Detect which cell encompasses the target text, then output its (X, Y) center coordinate. 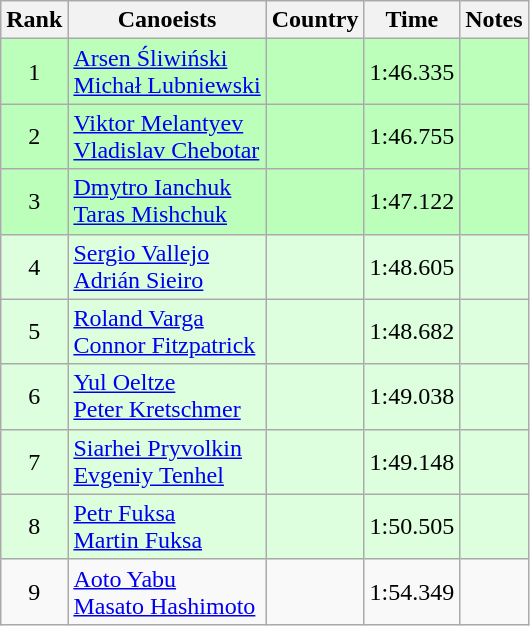
8 (34, 526)
Time (412, 20)
Notes (494, 20)
2 (34, 136)
5 (34, 332)
Sergio VallejoAdrián Sieiro (167, 266)
Roland VargaConnor Fitzpatrick (167, 332)
1:50.505 (412, 526)
Yul OeltzePeter Kretschmer (167, 396)
Petr FuksaMartin Fuksa (167, 526)
Rank (34, 20)
1:48.682 (412, 332)
Viktor MelantyevVladislav Chebotar (167, 136)
Country (315, 20)
3 (34, 202)
Dmytro IanchukTaras Mishchuk (167, 202)
6 (34, 396)
1:46.335 (412, 72)
1:48.605 (412, 266)
7 (34, 462)
1 (34, 72)
1:46.755 (412, 136)
4 (34, 266)
1:47.122 (412, 202)
Canoeists (167, 20)
1:49.038 (412, 396)
1:49.148 (412, 462)
9 (34, 592)
Aoto YabuMasato Hashimoto (167, 592)
1:54.349 (412, 592)
Arsen ŚliwińskiMichał Lubniewski (167, 72)
Siarhei PryvolkinEvgeniy Tenhel (167, 462)
